Provide the (x, y) coordinate of the cell's center where the given text is located.  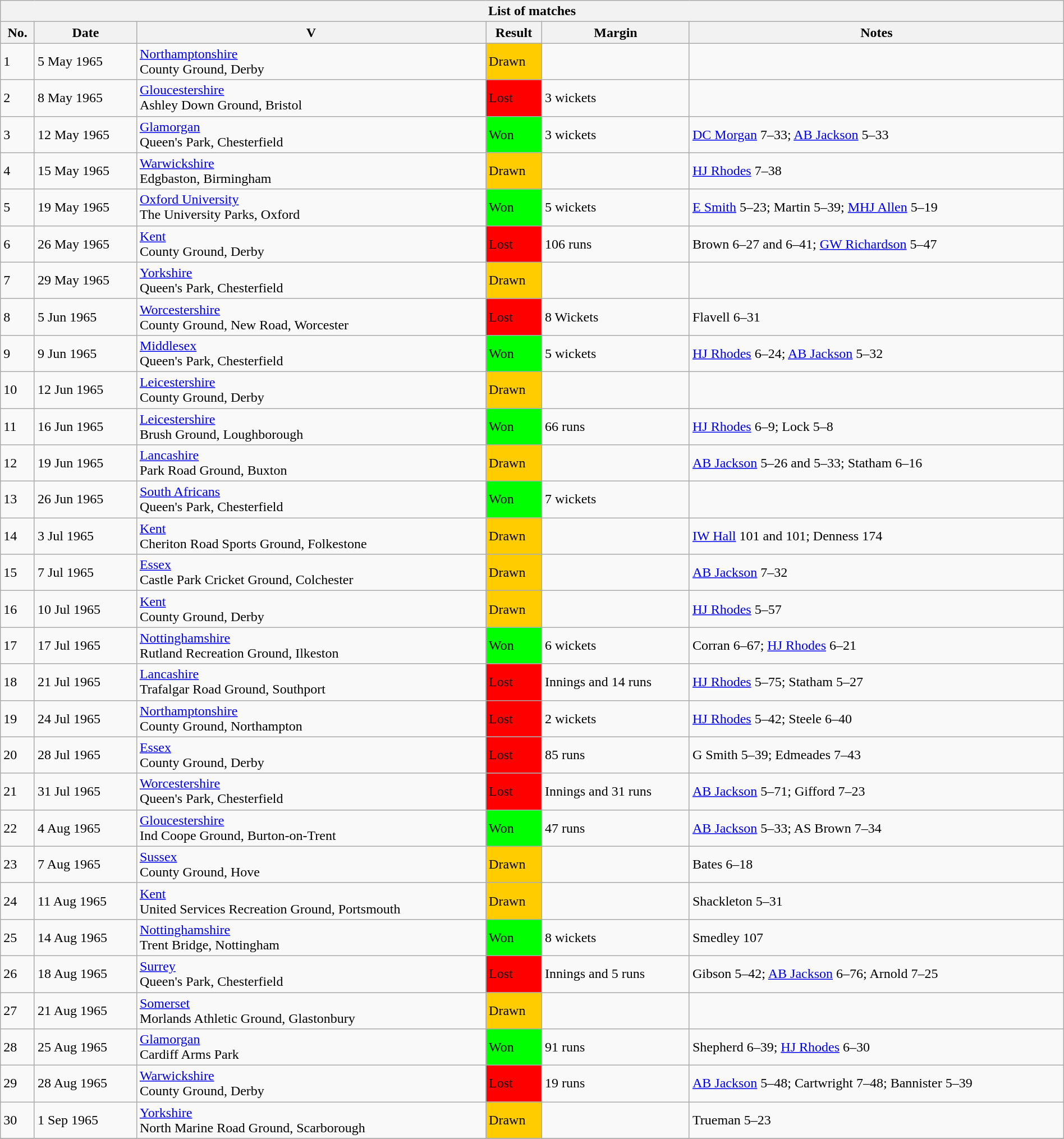
8 wickets (615, 937)
Somerset Morlands Athletic Ground, Glastonbury (311, 1010)
HJ Rhodes 5–75; Statham 5–27 (877, 682)
8 (18, 316)
29 May 1965 (85, 281)
21 Aug 1965 (85, 1010)
47 runs (615, 828)
16 Jun 1965 (85, 426)
6 (18, 244)
85 runs (615, 755)
16 (18, 609)
Trueman 5–23 (877, 1120)
6 wickets (615, 645)
5 Jun 1965 (85, 316)
3 Jul 1965 (85, 536)
Leicestershire County Ground, Derby (311, 389)
Innings and 14 runs (615, 682)
25 (18, 937)
5 (18, 208)
66 runs (615, 426)
South Africans Queen's Park, Chesterfield (311, 499)
Nottinghamshire Rutland Recreation Ground, Ilkeston (311, 645)
V (311, 33)
28 (18, 1047)
Date (85, 33)
G Smith 5–39; Edmeades 7–43 (877, 755)
19 Jun 1965 (85, 463)
Notes (877, 33)
Essex County Ground, Derby (311, 755)
7 wickets (615, 499)
AB Jackson 5–33; AS Brown 7–34 (877, 828)
Flavell 6–31 (877, 316)
HJ Rhodes 6–24; AB Jackson 5–32 (877, 353)
91 runs (615, 1047)
18 (18, 682)
5 May 1965 (85, 62)
Shepherd 6–39; HJ Rhodes 6–30 (877, 1047)
29 (18, 1084)
24 (18, 901)
15 May 1965 (85, 171)
28 Jul 1965 (85, 755)
7 (18, 281)
AB Jackson 5–71; Gifford 7–23 (877, 791)
Result (514, 33)
26 May 1965 (85, 244)
HJ Rhodes 5–57 (877, 609)
20 (18, 755)
14 Aug 1965 (85, 937)
2 wickets (615, 718)
Corran 6–67; HJ Rhodes 6–21 (877, 645)
Gloucestershire Ashley Down Ground, Bristol (311, 98)
AB Jackson 7–32 (877, 572)
15 (18, 572)
HJ Rhodes 6–9; Lock 5–8 (877, 426)
Bates 6–18 (877, 864)
22 (18, 828)
11 (18, 426)
AB Jackson 5–48; Cartwright 7–48; Bannister 5–39 (877, 1084)
12 Jun 1965 (85, 389)
Warwickshire Edgbaston, Birmingham (311, 171)
19 runs (615, 1084)
Gloucestershire Ind Coope Ground, Burton-on-Trent (311, 828)
17 (18, 645)
Worcestershire Queen's Park, Chesterfield (311, 791)
HJ Rhodes 5–42; Steele 6–40 (877, 718)
30 (18, 1120)
9 (18, 353)
31 Jul 1965 (85, 791)
14 (18, 536)
Kent Cheriton Road Sports Ground, Folkestone (311, 536)
21 Jul 1965 (85, 682)
AB Jackson 5–26 and 5–33; Statham 6–16 (877, 463)
Leicestershire Brush Ground, Loughborough (311, 426)
21 (18, 791)
Northamptonshire County Ground, Northampton (311, 718)
IW Hall 101 and 101; Denness 174 (877, 536)
Essex Castle Park Cricket Ground, Colchester (311, 572)
List of matches (532, 11)
25 Aug 1965 (85, 1047)
Gibson 5–42; AB Jackson 6–76; Arnold 7–25 (877, 974)
8 May 1965 (85, 98)
8 Wickets (615, 316)
17 Jul 1965 (85, 645)
12 May 1965 (85, 135)
Glamorgan Queen's Park, Chesterfield (311, 135)
E Smith 5–23; Martin 5–39; MHJ Allen 5–19 (877, 208)
18 Aug 1965 (85, 974)
DC Morgan 7–33; AB Jackson 5–33 (877, 135)
Warwickshire County Ground, Derby (311, 1084)
28 Aug 1965 (85, 1084)
4 (18, 171)
7 Aug 1965 (85, 864)
106 runs (615, 244)
27 (18, 1010)
7 Jul 1965 (85, 572)
1 (18, 62)
Lancashire Park Road Ground, Buxton (311, 463)
No. (18, 33)
2 (18, 98)
24 Jul 1965 (85, 718)
Brown 6–27 and 6–41; GW Richardson 5–47 (877, 244)
3 (18, 135)
26 (18, 974)
Oxford University The University Parks, Oxford (311, 208)
19 (18, 718)
Middlesex Queen's Park, Chesterfield (311, 353)
Innings and 31 runs (615, 791)
Yorkshire Queen's Park, Chesterfield (311, 281)
Innings and 5 runs (615, 974)
13 (18, 499)
26 Jun 1965 (85, 499)
Surrey Queen's Park, Chesterfield (311, 974)
HJ Rhodes 7–38 (877, 171)
Nottinghamshire Trent Bridge, Nottingham (311, 937)
9 Jun 1965 (85, 353)
1 Sep 1965 (85, 1120)
4 Aug 1965 (85, 828)
Smedley 107 (877, 937)
10 (18, 389)
23 (18, 864)
Glamorgan Cardiff Arms Park (311, 1047)
11 Aug 1965 (85, 901)
Sussex County Ground, Hove (311, 864)
Kent United Services Recreation Ground, Portsmouth (311, 901)
Margin (615, 33)
Shackleton 5–31 (877, 901)
Lancashire Trafalgar Road Ground, Southport (311, 682)
Yorkshire North Marine Road Ground, Scarborough (311, 1120)
Northamptonshire County Ground, Derby (311, 62)
19 May 1965 (85, 208)
10 Jul 1965 (85, 609)
Worcestershire County Ground, New Road, Worcester (311, 316)
12 (18, 463)
